Return the (x, y) coordinate for the center point of the cell that contains the specified text.  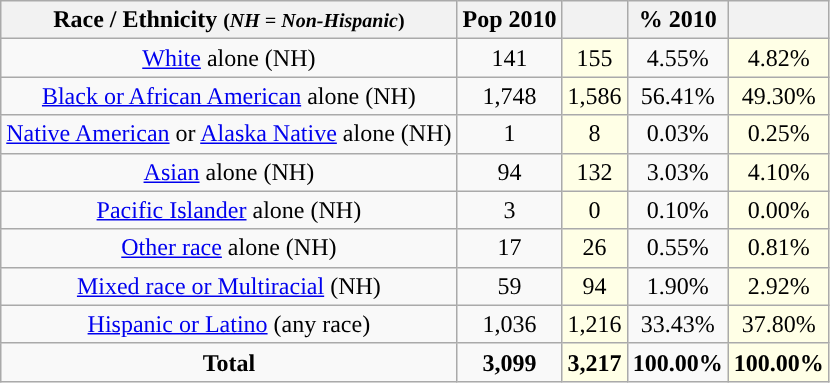
0.00% (778, 210)
2.92% (778, 286)
155 (594, 58)
17 (510, 248)
0.03% (678, 134)
Total (229, 362)
33.43% (678, 324)
Mixed race or Multiracial (NH) (229, 286)
0 (594, 210)
Asian alone (NH) (229, 172)
1,036 (510, 324)
Native American or Alaska Native alone (NH) (229, 134)
4.82% (778, 58)
1 (510, 134)
49.30% (778, 96)
4.10% (778, 172)
3 (510, 210)
8 (594, 134)
0.10% (678, 210)
0.25% (778, 134)
% 2010 (678, 20)
0.55% (678, 248)
Pacific Islander alone (NH) (229, 210)
1,748 (510, 96)
132 (594, 172)
0.81% (778, 248)
59 (510, 286)
White alone (NH) (229, 58)
Black or African American alone (NH) (229, 96)
26 (594, 248)
4.55% (678, 58)
1,216 (594, 324)
1.90% (678, 286)
3.03% (678, 172)
3,099 (510, 362)
56.41% (678, 96)
141 (510, 58)
Race / Ethnicity (NH = Non-Hispanic) (229, 20)
Pop 2010 (510, 20)
37.80% (778, 324)
Hispanic or Latino (any race) (229, 324)
Other race alone (NH) (229, 248)
3,217 (594, 362)
1,586 (594, 96)
